Return [x, y] of the center of cell containing provided text 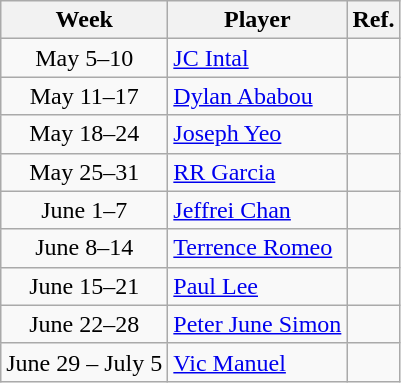
Paul Lee [258, 286]
Jeffrei Chan [258, 210]
Vic Manuel [258, 362]
RR Garcia [258, 172]
Terrence Romeo [258, 248]
May 25–31 [84, 172]
Peter June Simon [258, 324]
May 18–24 [84, 134]
JC Intal [258, 58]
Joseph Yeo [258, 134]
June 8–14 [84, 248]
June 29 – July 5 [84, 362]
Week [84, 20]
May 11–17 [84, 96]
May 5–10 [84, 58]
Dylan Ababou [258, 96]
June 1–7 [84, 210]
Ref. [374, 20]
Player [258, 20]
June 22–28 [84, 324]
June 15–21 [84, 286]
